Locate the cell with the specified text and output its [x, y] center coordinate. 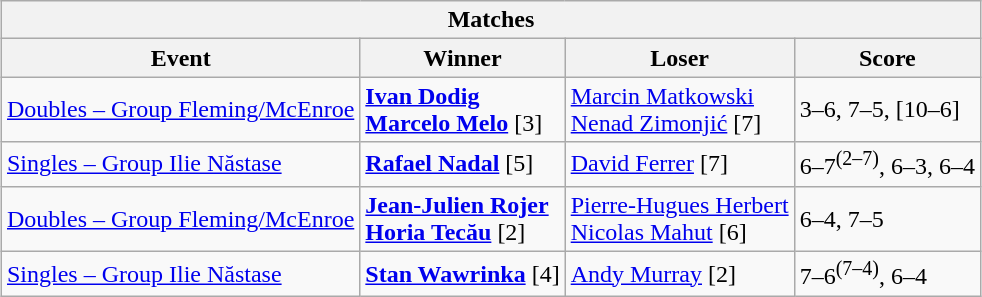
7–6(7–4), 6–4 [887, 274]
Event [180, 58]
David Ferrer [7] [680, 164]
Andy Murray [2] [680, 274]
Marcin Matkowski Nenad Zimonjić [7] [680, 110]
3–6, 7–5, [10–6] [887, 110]
Loser [680, 58]
Score [887, 58]
6–4, 7–5 [887, 218]
Matches [490, 20]
Ivan Dodig Marcelo Melo [3] [462, 110]
Pierre-Hugues Herbert Nicolas Mahut [6] [680, 218]
6–7(2–7), 6–3, 6–4 [887, 164]
Winner [462, 58]
Rafael Nadal [5] [462, 164]
Jean-Julien Rojer Horia Tecău [2] [462, 218]
Stan Wawrinka [4] [462, 274]
